Determine the [X, Y] coordinate at the center of the cell enclosing the given text.  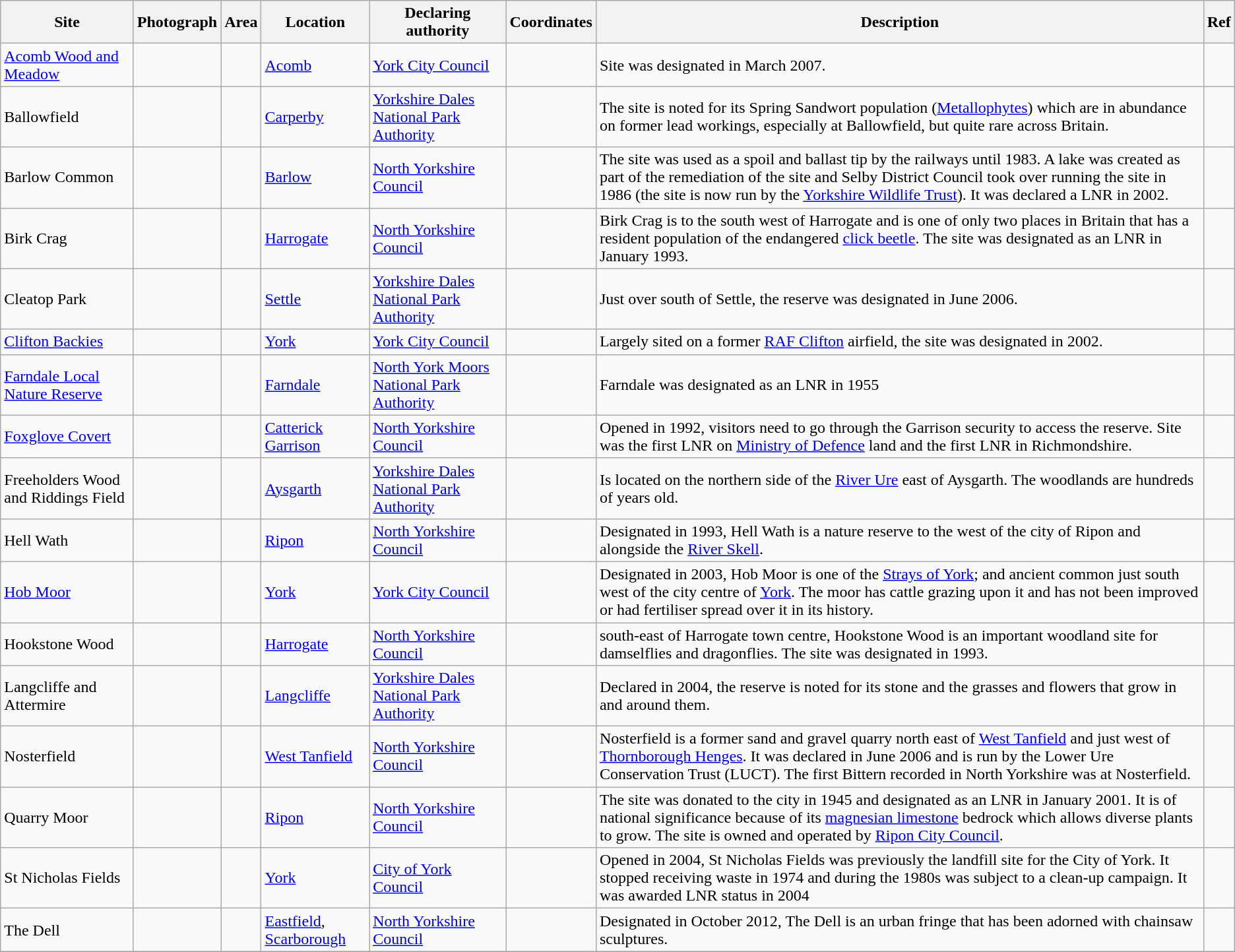
Quarry Moor [67, 817]
Freeholders Wood and Riddings Field [67, 488]
Langcliffe and Attermire [67, 696]
Barlow [315, 177]
St Nicholas Fields [67, 878]
Largely sited on a former RAF Clifton airfield, the site was designated in 2002. [900, 342]
Farndale Local Nature Reserve [67, 385]
Location [315, 22]
Acomb [315, 65]
West Tanfield [315, 757]
The Dell [67, 930]
Foxglove Covert [67, 437]
Photograph [177, 22]
Eastfield, Scarborough [315, 930]
Hell Wath [67, 540]
Designated in 1993, Hell Wath is a nature reserve to the west of the city of Ripon and alongside the River Skell. [900, 540]
Coordinates [551, 22]
Hob Moor [67, 592]
south-east of Harrogate town centre, Hookstone Wood is an important woodland site for damselflies and dragonflies. The site was designated in 1993. [900, 644]
Farndale was designated as an LNR in 1955 [900, 385]
North York Moors National Park Authority [438, 385]
Aysgarth [315, 488]
Area [241, 22]
Acomb Wood and Meadow [67, 65]
Langcliffe [315, 696]
Nosterfield [67, 757]
Just over south of Settle, the reserve was designated in June 2006. [900, 299]
City of York Council [438, 878]
Carperby [315, 117]
Site was designated in March 2007. [900, 65]
Description [900, 22]
Birk Crag [67, 238]
Hookstone Wood [67, 644]
Declared in 2004, the reserve is noted for its stone and the grasses and flowers that grow in and around them. [900, 696]
Catterick Garrison [315, 437]
Ref [1219, 22]
Clifton Backies [67, 342]
Designated in October 2012, The Dell is an urban fringe that has been adorned with chainsaw sculptures. [900, 930]
Ballowfield [67, 117]
Barlow Common [67, 177]
Declaring authority [438, 22]
Farndale [315, 385]
Site [67, 22]
Settle [315, 299]
Cleatop Park [67, 299]
Is located on the northern side of the River Ure east of Aysgarth. The woodlands are hundreds of years old. [900, 488]
